Return (X, Y) of the center of cell containing provided text 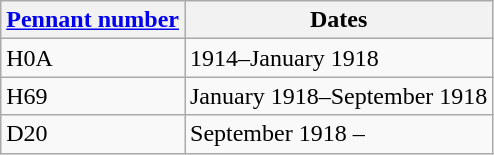
H69 (93, 96)
1914–January 1918 (338, 58)
September 1918 – (338, 134)
D20 (93, 134)
H0A (93, 58)
January 1918–September 1918 (338, 96)
Dates (338, 20)
Pennant number (93, 20)
